Identify which cell holds the provided text, then report its [x, y] central coordinate. 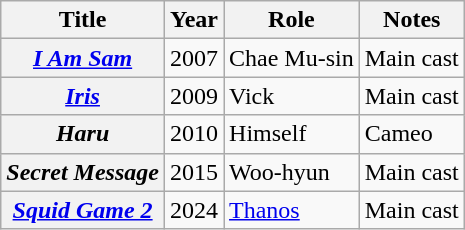
Squid Game 2 [83, 210]
Thanos [292, 210]
Haru [83, 134]
Year [194, 20]
2009 [194, 96]
Secret Message [83, 172]
Title [83, 20]
Iris [83, 96]
Chae Mu-sin [292, 58]
Cameo [412, 134]
Woo-hyun [292, 172]
2015 [194, 172]
2010 [194, 134]
Vick [292, 96]
Himself [292, 134]
I Am Sam [83, 58]
Notes [412, 20]
Role [292, 20]
2007 [194, 58]
2024 [194, 210]
